Find where the given text appears and provide that cell's center as (X, Y) coordinate. 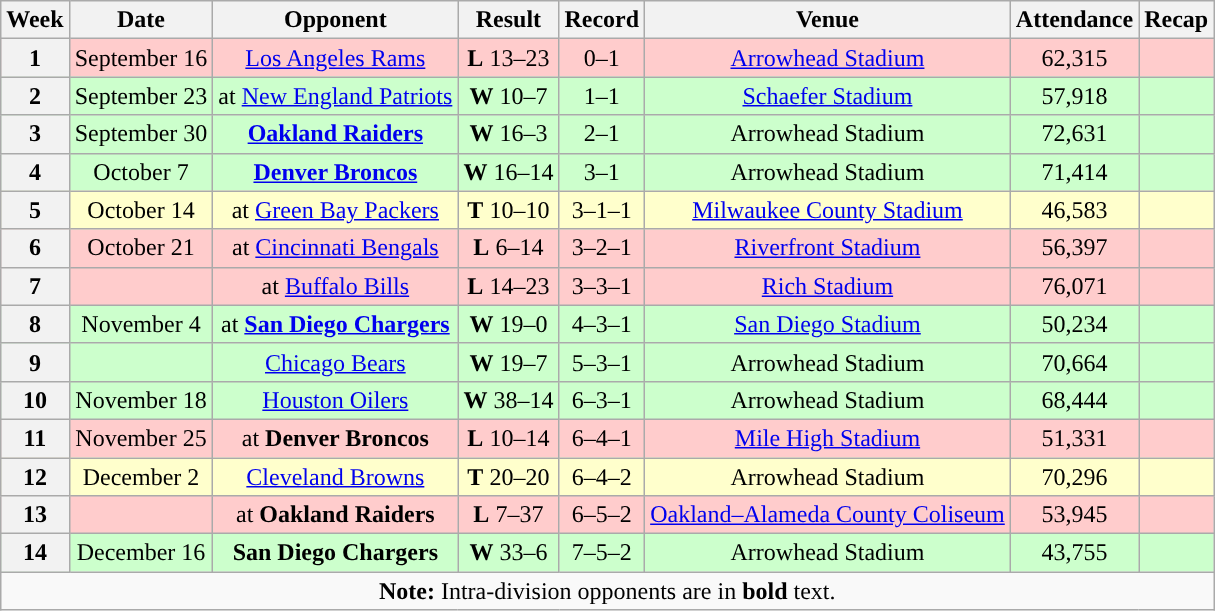
56,397 (1074, 248)
at Green Bay Packers (336, 210)
57,918 (1074, 96)
12 (35, 477)
September 23 (141, 96)
3 (35, 134)
Oakland–Alameda County Coliseum (828, 515)
at Denver Broncos (336, 438)
Milwaukee County Stadium (828, 210)
Opponent (336, 20)
Riverfront Stadium (828, 248)
W 19–7 (508, 362)
Recap (1176, 20)
W 16–3 (508, 134)
November 4 (141, 324)
72,631 (1074, 134)
at Cincinnati Bengals (336, 248)
October 21 (141, 248)
Week (35, 20)
L 10–14 (508, 438)
W 33–6 (508, 553)
November 25 (141, 438)
3–1 (602, 172)
1 (35, 58)
Los Angeles Rams (336, 58)
San Diego Chargers (336, 553)
3–1–1 (602, 210)
September 30 (141, 134)
L 6–14 (508, 248)
9 (35, 362)
3–3–1 (602, 286)
L 7–37 (508, 515)
W 19–0 (508, 324)
Venue (828, 20)
46,583 (1074, 210)
8 (35, 324)
6–4–1 (602, 438)
6–4–2 (602, 477)
Rich Stadium (828, 286)
W 38–14 (508, 400)
at Oakland Raiders (336, 515)
Result (508, 20)
43,755 (1074, 553)
Schaefer Stadium (828, 96)
September 16 (141, 58)
Date (141, 20)
10 (35, 400)
71,414 (1074, 172)
70,296 (1074, 477)
2 (35, 96)
at New England Patriots (336, 96)
6–5–2 (602, 515)
W 16–14 (508, 172)
Denver Broncos (336, 172)
4–3–1 (602, 324)
October 14 (141, 210)
T 20–20 (508, 477)
at Buffalo Bills (336, 286)
L 14–23 (508, 286)
Cleveland Browns (336, 477)
Mile High Stadium (828, 438)
76,071 (1074, 286)
2–1 (602, 134)
50,234 (1074, 324)
6 (35, 248)
4 (35, 172)
7–5–2 (602, 553)
Attendance (1074, 20)
14 (35, 553)
San Diego Stadium (828, 324)
Oakland Raiders (336, 134)
6–3–1 (602, 400)
October 7 (141, 172)
W 10–7 (508, 96)
51,331 (1074, 438)
7 (35, 286)
Note: Intra-division opponents are in bold text. (608, 591)
68,444 (1074, 400)
December 16 (141, 553)
3–2–1 (602, 248)
T 10–10 (508, 210)
13 (35, 515)
0–1 (602, 58)
December 2 (141, 477)
L 13–23 (508, 58)
1–1 (602, 96)
Chicago Bears (336, 362)
5 (35, 210)
70,664 (1074, 362)
Record (602, 20)
62,315 (1074, 58)
5–3–1 (602, 362)
53,945 (1074, 515)
11 (35, 438)
at San Diego Chargers (336, 324)
November 18 (141, 400)
Houston Oilers (336, 400)
